Capture the cell that displays the provided text and extract its (x, y) central coordinate. 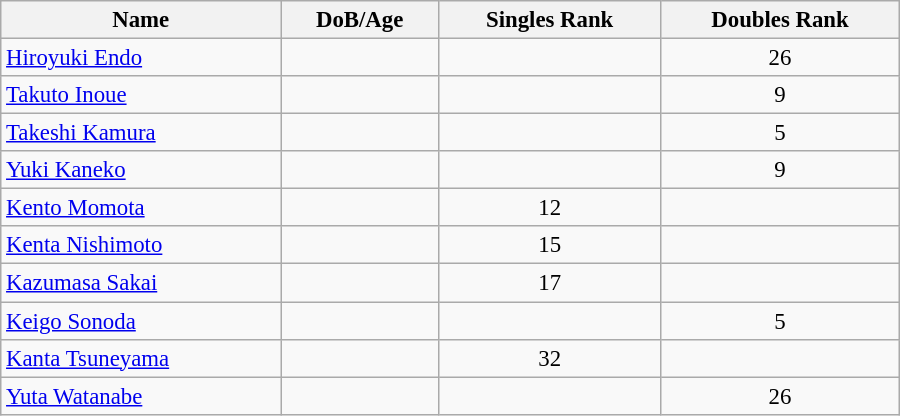
DoB/Age (360, 20)
Kento Momota (141, 208)
Keigo Sonoda (141, 321)
17 (550, 283)
Name (141, 20)
Takeshi Kamura (141, 133)
Yuki Kaneko (141, 170)
Kenta Nishimoto (141, 245)
Yuta Watanabe (141, 396)
12 (550, 208)
Kazumasa Sakai (141, 283)
Doubles Rank (780, 20)
15 (550, 245)
Kanta Tsuneyama (141, 358)
Takuto Inoue (141, 95)
Singles Rank (550, 20)
32 (550, 358)
Hiroyuki Endo (141, 58)
